From the cell containing the given text, extract its center point as [X, Y] coordinate. 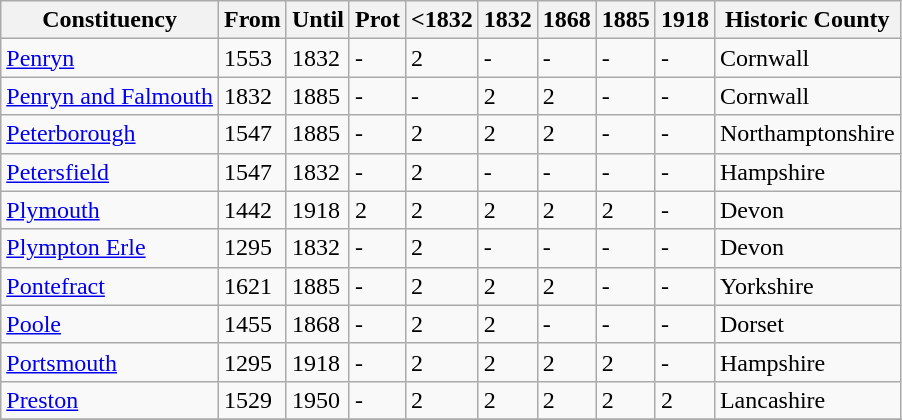
Plympton Erle [110, 248]
1529 [252, 400]
1950 [318, 400]
Lancashire [807, 400]
Petersfield [110, 172]
Northamptonshire [807, 134]
Plymouth [110, 210]
Until [318, 20]
<1832 [442, 20]
Pontefract [110, 286]
Poole [110, 324]
Constituency [110, 20]
1621 [252, 286]
Penryn and Falmouth [110, 96]
1455 [252, 324]
Historic County [807, 20]
Prot [377, 20]
1442 [252, 210]
Penryn [110, 58]
Preston [110, 400]
Peterborough [110, 134]
1553 [252, 58]
Yorkshire [807, 286]
Portsmouth [110, 362]
Dorset [807, 324]
From [252, 20]
